For the text-containing cell, return its midpoint in (x, y) coordinate format. 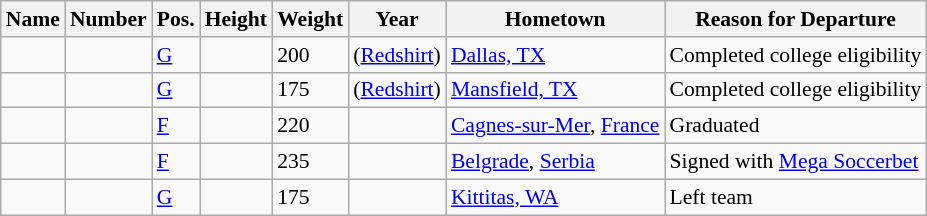
Number (108, 19)
Name (33, 19)
Reason for Departure (796, 19)
Year (397, 19)
200 (310, 55)
Left team (796, 197)
Signed with Mega Soccerbet (796, 162)
Belgrade, Serbia (556, 162)
Cagnes-sur-Mer, France (556, 126)
Pos. (176, 19)
Graduated (796, 126)
Hometown (556, 19)
Height (236, 19)
Kittitas, WA (556, 197)
Dallas, TX (556, 55)
235 (310, 162)
Mansfield, TX (556, 90)
Weight (310, 19)
220 (310, 126)
